Pinpoint the cell where the given text exists, returning its (X, Y) midpoint coordinate. 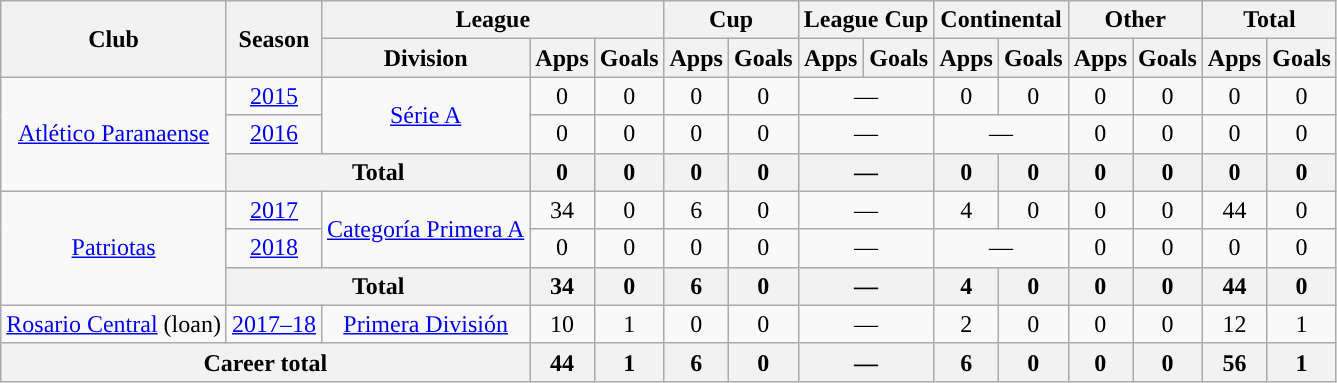
Primera División (425, 324)
Club (114, 39)
Other (1135, 20)
Categoría Primera A (425, 229)
Série A (425, 115)
2015 (274, 96)
2 (966, 324)
Season (274, 39)
Atlético Paranaense (114, 134)
Career total (266, 362)
2017 (274, 210)
56 (1234, 362)
League Cup (866, 20)
12 (1234, 324)
Rosario Central (loan) (114, 324)
10 (562, 324)
Division (425, 58)
2017–18 (274, 324)
Cup (731, 20)
Patriotas (114, 248)
2018 (274, 248)
2016 (274, 134)
League (492, 20)
Continental (1001, 20)
